Pinpoint the cell where the given text exists, returning its [X, Y] midpoint coordinate. 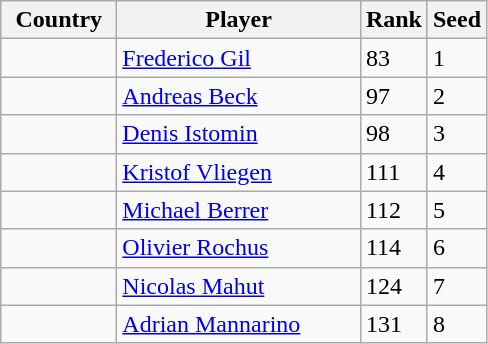
Nicolas Mahut [239, 286]
3 [456, 134]
2 [456, 96]
Michael Berrer [239, 210]
Denis Istomin [239, 134]
8 [456, 324]
112 [394, 210]
Andreas Beck [239, 96]
131 [394, 324]
1 [456, 58]
7 [456, 286]
5 [456, 210]
111 [394, 172]
Frederico Gil [239, 58]
Player [239, 20]
83 [394, 58]
Seed [456, 20]
Kristof Vliegen [239, 172]
4 [456, 172]
124 [394, 286]
114 [394, 248]
6 [456, 248]
Adrian Mannarino [239, 324]
98 [394, 134]
Olivier Rochus [239, 248]
Country [59, 20]
Rank [394, 20]
97 [394, 96]
